From the cell containing the given text, extract its center point as [X, Y] coordinate. 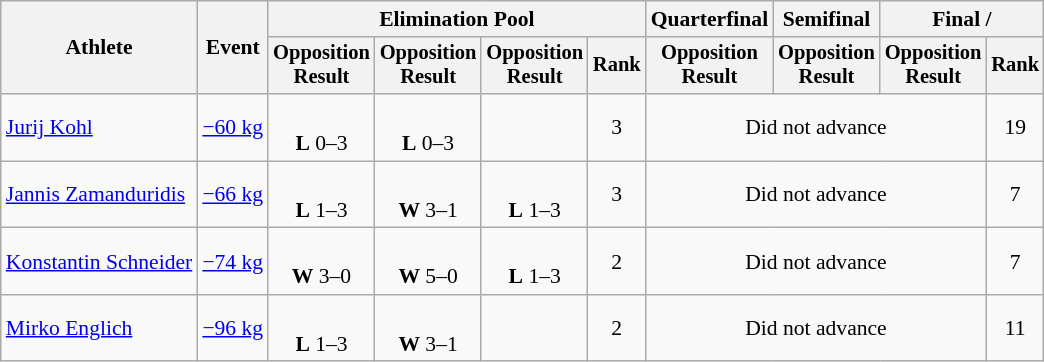
−96 kg [232, 328]
Elimination Pool [456, 19]
Event [232, 48]
−60 kg [232, 128]
Final / [962, 19]
Semifinal [826, 19]
Jannis Zamanduridis [100, 194]
19 [1015, 128]
Athlete [100, 48]
Konstantin Schneider [100, 262]
Mirko Englich [100, 328]
Quarterfinal [710, 19]
W 3–0 [322, 262]
11 [1015, 328]
Jurij Kohl [100, 128]
−66 kg [232, 194]
−74 kg [232, 262]
W 5–0 [428, 262]
